Return the (X, Y) coordinate for the center point of the cell that contains the specified text.  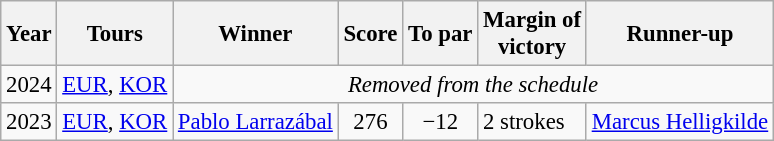
Year (29, 34)
To par (440, 34)
−12 (440, 122)
Score (370, 34)
Pablo Larrazábal (256, 122)
276 (370, 122)
Runner-up (680, 34)
2024 (29, 85)
Removed from the schedule (474, 85)
Tours (115, 34)
2 strokes (532, 122)
Marcus Helligkilde (680, 122)
Winner (256, 34)
Margin ofvictory (532, 34)
2023 (29, 122)
